Scan for the cell matching the given text and deliver its (x, y) coordinate at center. 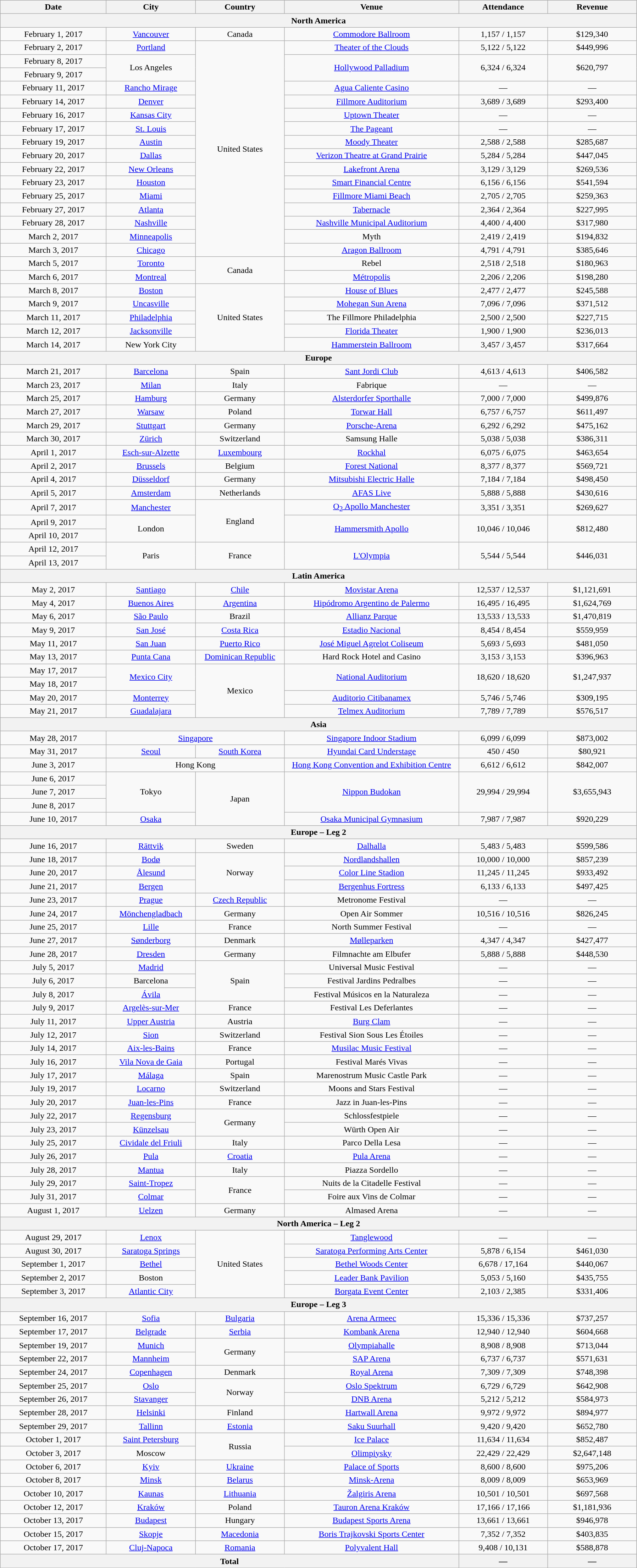
Telmex Auditorium (372, 711)
Oslo (151, 1385)
Musilac Music Festival (372, 1048)
July 16, 2017 (53, 1062)
Macedonia (240, 1534)
Tabernacle (372, 210)
29,994 / 29,994 (503, 792)
May 18, 2017 (53, 684)
Venue (372, 7)
Olimpiysky (372, 1453)
$826,245 (592, 913)
450 / 450 (503, 751)
$1,470,819 (592, 616)
September 16, 2017 (53, 1318)
San Juan (151, 643)
6,757 / 6,757 (503, 412)
Kaunas (151, 1494)
2,364 / 2,364 (503, 210)
Total (229, 1561)
Mitsubishi Electric Halle (372, 479)
SAP Arena (372, 1358)
Saint Petersburg (151, 1440)
Arena Armeec (372, 1318)
Denver (151, 101)
3,689 / 3,689 (503, 101)
12,537 / 12,537 (503, 590)
2,705 / 2,705 (503, 196)
Sion (151, 1035)
July 19, 2017 (53, 1089)
July 9, 2017 (53, 1008)
Forest National (372, 466)
October 3, 2017 (53, 1453)
Künzelsau (151, 1129)
$652,780 (592, 1426)
Olympiahalle (372, 1345)
South Korea (240, 751)
April 1, 2017 (53, 452)
Atlanta (151, 210)
September 24, 2017 (53, 1372)
15,336 / 15,336 (503, 1318)
$642,908 (592, 1385)
Dominican Republic (240, 657)
September 19, 2017 (53, 1345)
São Paulo (151, 616)
5,038 / 5,038 (503, 439)
St. Louis (151, 128)
Lakefront Arena (372, 169)
April 5, 2017 (53, 493)
Hammerstein Ballroom (372, 344)
June 6, 2017 (53, 779)
$576,517 (592, 711)
Upper Austria (151, 1021)
Montreal (151, 277)
Bethel Woods Center (372, 1264)
$588,878 (592, 1547)
June 24, 2017 (53, 913)
$80,921 (592, 751)
10,516 / 10,516 (503, 913)
Puerto Rico (240, 643)
Festival Músicos en la Naturaleza (372, 994)
June 23, 2017 (53, 900)
June 3, 2017 (53, 765)
Serbia (240, 1332)
Nordlandshallen (372, 859)
4,791 / 4,791 (503, 250)
Lille (151, 927)
May 20, 2017 (53, 697)
February 1, 2017 (53, 34)
February 8, 2017 (53, 61)
Aix-les-Bains (151, 1048)
Minsk-Arena (372, 1480)
2,206 / 2,206 (503, 277)
1,900 / 1,900 (503, 331)
June 10, 2017 (53, 819)
May 28, 2017 (53, 738)
9,972 / 9,972 (503, 1413)
Seoul (151, 751)
Kyiv (151, 1467)
$180,963 (592, 263)
Sant Jordi Club (372, 371)
2,518 / 2,518 (503, 263)
$697,568 (592, 1494)
7,987 / 7,987 (503, 819)
The Fillmore Philadelphia (372, 317)
June 27, 2017 (53, 940)
6,292 / 6,292 (503, 425)
$499,876 (592, 398)
AFAS Live (372, 493)
England (240, 521)
16,495 / 16,495 (503, 603)
9,420 / 9,420 (503, 1426)
Smart Financial Centre (372, 183)
$406,582 (592, 371)
$481,050 (592, 643)
Almased Arena (372, 1210)
4,400 / 4,400 (503, 223)
May 31, 2017 (53, 751)
Belarus (240, 1480)
October 10, 2017 (53, 1494)
Jazz in Juan-les-Pins (372, 1102)
Portland (151, 48)
$975,206 (592, 1467)
Dalhalla (372, 846)
$227,995 (592, 210)
March 6, 2017 (53, 277)
Czech Republic (240, 900)
July 22, 2017 (53, 1116)
Hartwall Arena (372, 1413)
$559,959 (592, 630)
February 25, 2017 (53, 196)
October 17, 2017 (53, 1547)
Mexico (240, 691)
$317,664 (592, 344)
Brussels (151, 466)
June 25, 2017 (53, 927)
Tanglewood (372, 1237)
Ålesund (151, 873)
Sønderborg (151, 940)
8,009 / 8,009 (503, 1480)
Hyundai Card Understage (372, 751)
Filmnachte am Elbufer (372, 954)
April 4, 2017 (53, 479)
$611,497 (592, 412)
$463,654 (592, 452)
$440,067 (592, 1264)
Madrid (151, 967)
Cividale del Friuli (151, 1143)
Asia (318, 724)
July 25, 2017 (53, 1143)
Uelzen (151, 1210)
5,878 / 6,154 (503, 1251)
Tallinn (151, 1426)
Schlossfestpiele (372, 1116)
Mølleparken (372, 940)
Düsseldorf (151, 479)
3,351 / 3,351 (503, 507)
Santiago (151, 590)
7,789 / 7,789 (503, 711)
May 21, 2017 (53, 711)
Bulgaria (240, 1318)
Bethel (151, 1264)
5,693 / 5,693 (503, 643)
March 30, 2017 (53, 439)
1,157 / 1,157 (503, 34)
5,483 / 5,483 (503, 846)
April 13, 2017 (53, 563)
June 21, 2017 (53, 886)
Palace of Sports (372, 1467)
Tokyo (151, 792)
8,908 / 8,908 (503, 1345)
February 17, 2017 (53, 128)
Argelès-sur-Mer (151, 1008)
Allianz Parque (372, 616)
June 8, 2017 (53, 805)
$293,400 (592, 101)
O2 Apollo Manchester (372, 507)
Kansas City (151, 115)
Amsterdam (151, 493)
June 28, 2017 (53, 954)
10,046 / 10,046 (503, 529)
3,129 / 3,129 (503, 169)
Chicago (151, 250)
Hamburg (151, 398)
$449,996 (592, 48)
July 5, 2017 (53, 967)
Mexico City (151, 677)
Belgium (240, 466)
Metronome Festival (372, 900)
Singapore Indoor Stadium (372, 738)
$446,031 (592, 556)
Saratoga Performing Arts Center (372, 1251)
Country (240, 7)
Guadalajara (151, 711)
September 17, 2017 (53, 1332)
The Pageant (372, 128)
Nashville (151, 223)
Monterrey (151, 697)
$236,013 (592, 331)
February 11, 2017 (53, 88)
Torwar Hall (372, 412)
Saku Suurhall (372, 1426)
Toronto (151, 263)
6,612 / 6,612 (503, 765)
Munich (151, 1345)
3,153 / 3,153 (503, 657)
11,245 / 11,245 (503, 873)
Europe – Leg 2 (318, 832)
$461,030 (592, 1251)
Festival Les Deferlantes (372, 1008)
September 22, 2017 (53, 1358)
Minneapolis (151, 236)
10,501 / 10,501 (503, 1494)
Pula (151, 1156)
Regensburg (151, 1116)
July 12, 2017 (53, 1035)
Date (53, 7)
Nashville Municipal Auditorium (372, 223)
Romania (240, 1547)
$285,687 (592, 142)
$448,530 (592, 954)
September 29, 2017 (53, 1426)
Myth (372, 236)
Verizon Theatre at Grand Prairie (372, 155)
$309,195 (592, 697)
October 8, 2017 (53, 1480)
Zürich (151, 439)
$475,162 (592, 425)
5,746 / 5,746 (503, 697)
Osaka (151, 819)
7,352 / 7,352 (503, 1534)
Estonia (240, 1426)
Locarno (151, 1089)
August 29, 2017 (53, 1237)
$497,425 (592, 886)
2,477 / 2,477 (503, 290)
Tauron Arena Kraków (372, 1507)
Budapest (151, 1520)
North America (318, 21)
Russia (240, 1446)
Borgata Event Center (372, 1291)
Chile (240, 590)
Bergenhus Fortress (372, 886)
Vila Nova de Gaia (151, 1062)
March 12, 2017 (53, 331)
Latin America (318, 576)
Rancho Mirage (151, 88)
May 17, 2017 (53, 670)
6,099 / 6,099 (503, 738)
February 2, 2017 (53, 48)
North America – Leg 2 (318, 1224)
House of Blues (372, 290)
6,729 / 6,729 (503, 1385)
Costa Rica (240, 630)
Boris Trajkovski Sports Center (372, 1534)
Hungary (240, 1520)
$498,450 (592, 479)
Argentina (240, 603)
April 12, 2017 (53, 549)
6,678 / 17,164 (503, 1264)
Universal Music Festival (372, 967)
Estadio Nacional (372, 630)
$385,646 (592, 250)
March 25, 2017 (53, 398)
Ice Palace (372, 1440)
July 8, 2017 (53, 994)
Mohegan Sun Arena (372, 304)
Brazil (240, 616)
$857,239 (592, 859)
Paris (151, 556)
$873,002 (592, 738)
May 6, 2017 (53, 616)
$748,398 (592, 1372)
5,544 / 5,544 (503, 556)
$331,406 (592, 1291)
Pula Arena (372, 1156)
2,588 / 2,588 (503, 142)
May 13, 2017 (53, 657)
$1,121,691 (592, 590)
$269,627 (592, 507)
$227,715 (592, 317)
$584,973 (592, 1399)
September 1, 2017 (53, 1264)
2,103 / 2,385 (503, 1291)
Finland (240, 1413)
New Orleans (151, 169)
April 7, 2017 (53, 507)
Open Air Sommer (372, 913)
February 23, 2017 (53, 183)
9,408 / 10,131 (503, 1547)
March 5, 2017 (53, 263)
Hammersmith Apollo (372, 529)
$403,835 (592, 1534)
Miami (151, 196)
$894,977 (592, 1413)
12,940 / 12,940 (503, 1332)
DNB Arena (372, 1399)
18,620 / 18,620 (503, 677)
February 20, 2017 (53, 155)
$259,363 (592, 196)
Luxembourg (240, 452)
$269,536 (592, 169)
Stavanger (151, 1399)
4,613 / 4,613 (503, 371)
Uptown Theater (372, 115)
Austria (240, 1021)
July 31, 2017 (53, 1197)
March 8, 2017 (53, 290)
February 22, 2017 (53, 169)
$1,247,937 (592, 677)
$371,512 (592, 304)
Atlantic City (151, 1291)
$2,647,148 (592, 1453)
Europe (318, 358)
National Auditorium (372, 677)
Nippon Budokan (372, 792)
$129,340 (592, 34)
June 20, 2017 (53, 873)
Fillmore Miami Beach (372, 196)
17,166 / 17,166 (503, 1507)
July 14, 2017 (53, 1048)
5,053 / 5,160 (503, 1278)
Japan (240, 799)
Fillmore Auditorium (372, 101)
Helsinki (151, 1413)
March 11, 2017 (53, 317)
Rebel (372, 263)
North Summer Festival (372, 927)
Netherlands (240, 493)
$920,229 (592, 819)
Colmar (151, 1197)
Nuits de la Citadelle Festival (372, 1183)
Festival Marés Vivas (372, 1062)
Mönchengladbach (151, 913)
6,133 / 6,133 (503, 886)
Métropolis (372, 277)
8,600 / 8,600 (503, 1467)
May 4, 2017 (53, 603)
February 19, 2017 (53, 142)
October 6, 2017 (53, 1467)
March 14, 2017 (53, 344)
Attendance (503, 7)
April 9, 2017 (53, 522)
$386,311 (592, 439)
London (151, 529)
Porsche-Arena (372, 425)
Marenostrum Music Castle Park (372, 1075)
October 1, 2017 (53, 1440)
Hong Kong (195, 765)
11,634 / 11,634 (503, 1440)
September 26, 2017 (53, 1399)
June 7, 2017 (53, 792)
March 27, 2017 (53, 412)
Sofia (151, 1318)
Houston (151, 183)
City (151, 7)
Commodore Ballroom (372, 34)
Lenox (151, 1237)
Budapest Sports Arena (372, 1520)
Würth Open Air (372, 1129)
Festival Sion Sous Les Étoiles (372, 1035)
February 14, 2017 (53, 101)
Burg Clam (372, 1021)
$569,721 (592, 466)
Agua Caliente Casino (372, 88)
September 2, 2017 (53, 1278)
5,284 / 5,284 (503, 155)
$604,668 (592, 1332)
Ávila (151, 994)
Dresden (151, 954)
Vancouver (151, 34)
Hard Rock Hotel and Casino (372, 657)
13,661 / 13,661 (503, 1520)
Žalgiris Arena (372, 1494)
$396,963 (592, 657)
Lithuania (240, 1494)
$1,181,936 (592, 1507)
Belgrade (151, 1332)
$933,492 (592, 873)
$571,631 (592, 1358)
May 2, 2017 (53, 590)
March 29, 2017 (53, 425)
July 17, 2017 (53, 1075)
Fabrique (372, 385)
Osaka Municipal Gymnasium (372, 819)
$812,480 (592, 529)
$599,586 (592, 846)
13,533 / 13,533 (503, 616)
Alsterdorfer Sporthalle (372, 398)
Revenue (592, 7)
Esch-sur-Alzette (151, 452)
July 29, 2017 (53, 1183)
$852,487 (592, 1440)
Cluj-Napoca (151, 1547)
Hollywood Palladium (372, 68)
Piazza Sordello (372, 1170)
Minsk (151, 1480)
June 18, 2017 (53, 859)
Auditorio Citibanamex (372, 697)
$946,978 (592, 1520)
$842,007 (592, 765)
$194,832 (592, 236)
José Miguel Agrelot Coliseum (372, 643)
Aragon Ballroom (372, 250)
September 28, 2017 (53, 1413)
Bodø (151, 859)
Manchester (151, 507)
February 9, 2017 (53, 74)
September 3, 2017 (53, 1291)
$3,655,943 (592, 792)
$430,616 (592, 493)
March 23, 2017 (53, 385)
$620,797 (592, 68)
$653,969 (592, 1480)
Croatia (240, 1156)
October 15, 2017 (53, 1534)
New York City (151, 344)
Royal Arena (372, 1372)
Color Line Stadion (372, 873)
2,500 / 2,500 (503, 317)
6,075 / 6,075 (503, 452)
Oslo Spektrum (372, 1385)
$713,044 (592, 1345)
Theater of the Clouds (372, 48)
August 30, 2017 (53, 1251)
5,212 / 5,212 (503, 1399)
Movistar Arena (372, 590)
$245,588 (592, 290)
$198,280 (592, 277)
Dallas (151, 155)
6,324 / 6,324 (503, 68)
Jacksonville (151, 331)
October 12, 2017 (53, 1507)
Skopje (151, 1534)
Milan (151, 385)
Moscow (151, 1453)
Ukraine (240, 1467)
Stuttgart (151, 425)
8,454 / 8,454 (503, 630)
Polyvalent Hall (372, 1547)
Saint-Tropez (151, 1183)
2,419 / 2,419 (503, 236)
L'Olympia (372, 556)
Warsaw (151, 412)
April 2, 2017 (53, 466)
3,457 / 3,457 (503, 344)
March 21, 2017 (53, 371)
10,000 / 10,000 (503, 859)
Buenos Aires (151, 603)
4,347 / 4,347 (503, 940)
Festival Jardins Pedralbes (372, 981)
22,429 / 22,429 (503, 1453)
$427,477 (592, 940)
August 1, 2017 (53, 1210)
Punta Cana (151, 657)
March 3, 2017 (53, 250)
$737,257 (592, 1318)
Málaga (151, 1075)
Mantua (151, 1170)
8,377 / 8,377 (503, 466)
$541,594 (592, 183)
April 10, 2017 (53, 535)
March 2, 2017 (53, 236)
May 11, 2017 (53, 643)
Hipódromo Argentino de Palermo (372, 603)
Copenhagen (151, 1372)
Rättvik (151, 846)
Foire aux Vins de Colmar (372, 1197)
San José (151, 630)
Leader Bank Pavilion (372, 1278)
Portugal (240, 1062)
Los Angeles (151, 68)
$1,624,769 (592, 603)
Singapore (195, 738)
Uncasville (151, 304)
February 27, 2017 (53, 210)
$447,045 (592, 155)
Hong Kong Convention and Exhibition Centre (372, 765)
6,156 / 6,156 (503, 183)
Austin (151, 142)
May 9, 2017 (53, 630)
Mannheim (151, 1358)
Sweden (240, 846)
7,096 / 7,096 (503, 304)
$317,980 (592, 223)
$435,755 (592, 1278)
7,184 / 7,184 (503, 479)
Philadelphia (151, 317)
Bergen (151, 886)
Europe – Leg 3 (318, 1305)
Prague (151, 900)
July 20, 2017 (53, 1102)
July 28, 2017 (53, 1170)
July 26, 2017 (53, 1156)
March 9, 2017 (53, 304)
Florida Theater (372, 331)
Moons and Stars Festival (372, 1089)
February 28, 2017 (53, 223)
July 11, 2017 (53, 1021)
7,309 / 7,309 (503, 1372)
October 13, 2017 (53, 1520)
February 16, 2017 (53, 115)
Kombank Arena (372, 1332)
July 23, 2017 (53, 1129)
Rockhal (372, 452)
Parco Della Lesa (372, 1143)
Kraków (151, 1507)
September 25, 2017 (53, 1385)
July 6, 2017 (53, 981)
Juan-les-Pins (151, 1102)
Saratoga Springs (151, 1251)
June 16, 2017 (53, 846)
5,122 / 5,122 (503, 48)
7,000 / 7,000 (503, 398)
Moody Theater (372, 142)
6,737 / 6,737 (503, 1358)
Samsung Halle (372, 439)
